Extract the (X, Y) coordinate from the center of the cell holding the provided text.  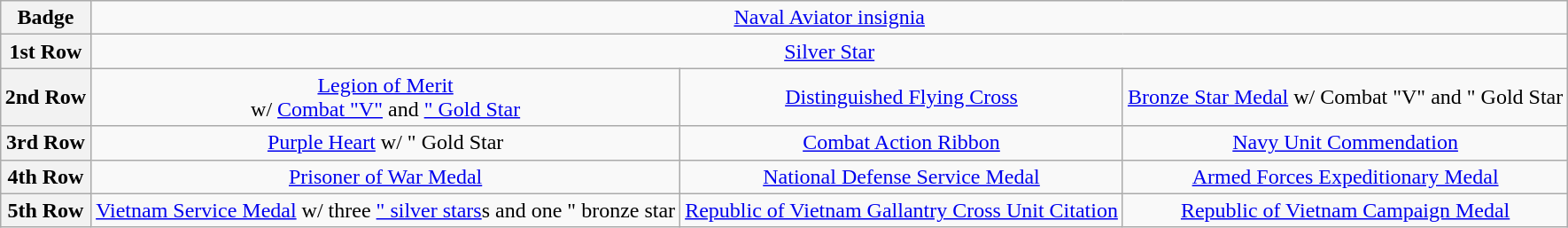
Silver Star (829, 51)
Bronze Star Medal w/ Combat "V" and " Gold Star (1345, 98)
5th Row (45, 210)
Distinguished Flying Cross (902, 98)
Legion of Meritw/ Combat "V" and " Gold Star (386, 98)
Navy Unit Commendation (1345, 143)
Purple Heart w/ " Gold Star (386, 143)
Republic of Vietnam Campaign Medal (1345, 210)
Naval Aviator insignia (829, 18)
Combat Action Ribbon (902, 143)
Armed Forces Expeditionary Medal (1345, 177)
3rd Row (45, 143)
National Defense Service Medal (902, 177)
Republic of Vietnam Gallantry Cross Unit Citation (902, 210)
2nd Row (45, 98)
Badge (45, 18)
Vietnam Service Medal w/ three " silver starss and one " bronze star (386, 210)
1st Row (45, 51)
4th Row (45, 177)
Prisoner of War Medal (386, 177)
